Determine the [X, Y] coordinate at the center of the cell enclosing the given text.  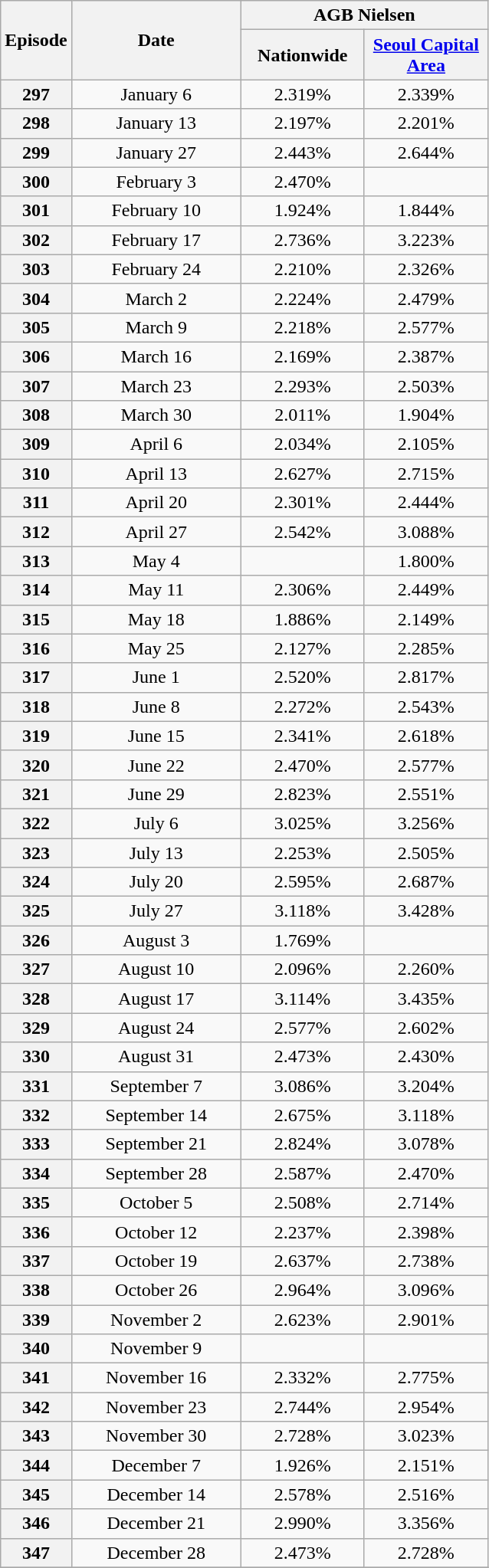
304 [36, 298]
March 23 [156, 385]
2.224% [302, 298]
April 6 [156, 444]
2.301% [302, 503]
2.210% [302, 269]
June 22 [156, 765]
308 [36, 415]
July 27 [156, 911]
2.551% [426, 794]
324 [36, 882]
September 14 [156, 1115]
September 21 [156, 1144]
336 [36, 1232]
314 [36, 590]
306 [36, 356]
331 [36, 1086]
2.595% [302, 882]
3.078% [426, 1144]
2.253% [302, 853]
February 24 [156, 269]
310 [36, 474]
2.341% [302, 736]
325 [36, 911]
August 3 [156, 940]
320 [36, 765]
2.520% [302, 677]
3.096% [426, 1290]
January 6 [156, 94]
2.398% [426, 1232]
2.627% [302, 474]
3.223% [426, 240]
2.011% [302, 415]
2.687% [426, 882]
June 29 [156, 794]
318 [36, 707]
2.339% [426, 94]
326 [36, 940]
342 [36, 1407]
2.990% [302, 1524]
April 27 [156, 532]
2.443% [302, 153]
335 [36, 1202]
309 [36, 444]
2.901% [426, 1319]
2.272% [302, 707]
February 10 [156, 211]
December 28 [156, 1553]
319 [36, 736]
322 [36, 823]
321 [36, 794]
June 15 [156, 736]
2.587% [302, 1173]
327 [36, 969]
2.714% [426, 1202]
313 [36, 561]
337 [36, 1261]
2.736% [302, 240]
3.435% [426, 999]
334 [36, 1173]
345 [36, 1494]
2.744% [302, 1407]
344 [36, 1465]
340 [36, 1349]
3.088% [426, 532]
2.260% [426, 969]
1.924% [302, 211]
2.285% [426, 648]
2.823% [302, 794]
2.516% [426, 1494]
2.817% [426, 677]
December 7 [156, 1465]
2.542% [302, 532]
August 24 [156, 1028]
August 10 [156, 969]
3.114% [302, 999]
312 [36, 532]
2.449% [426, 590]
2.293% [302, 385]
June 1 [156, 677]
September 7 [156, 1086]
2.105% [426, 444]
August 17 [156, 999]
Nationwide [302, 55]
May 18 [156, 619]
2.197% [302, 123]
323 [36, 853]
2.964% [302, 1290]
November 2 [156, 1319]
2.034% [302, 444]
2.505% [426, 853]
2.319% [302, 94]
343 [36, 1436]
November 30 [156, 1436]
1.800% [426, 561]
1.926% [302, 1465]
2.644% [426, 153]
April 20 [156, 503]
Episode [36, 40]
299 [36, 153]
346 [36, 1524]
April 13 [156, 474]
2.675% [302, 1115]
October 12 [156, 1232]
311 [36, 503]
303 [36, 269]
2.326% [426, 269]
March 16 [156, 356]
2.201% [426, 123]
2.775% [426, 1378]
315 [36, 619]
330 [36, 1057]
July 20 [156, 882]
316 [36, 648]
1.886% [302, 619]
2.637% [302, 1261]
307 [36, 385]
305 [36, 327]
341 [36, 1378]
339 [36, 1319]
1.904% [426, 415]
2.237% [302, 1232]
December 21 [156, 1524]
May 4 [156, 561]
July 13 [156, 853]
317 [36, 677]
2.623% [302, 1319]
October 19 [156, 1261]
March 30 [156, 415]
November 23 [156, 1407]
3.025% [302, 823]
3.256% [426, 823]
1.769% [302, 940]
2.218% [302, 327]
2.169% [302, 356]
2.151% [426, 1465]
July 6 [156, 823]
October 5 [156, 1202]
June 8 [156, 707]
January 27 [156, 153]
3.086% [302, 1086]
March 2 [156, 298]
2.332% [302, 1378]
May 25 [156, 648]
2.954% [426, 1407]
May 11 [156, 590]
2.096% [302, 969]
329 [36, 1028]
2.715% [426, 474]
1.844% [426, 211]
2.618% [426, 736]
Date [156, 40]
332 [36, 1115]
2.387% [426, 356]
March 9 [156, 327]
2.508% [302, 1202]
3.204% [426, 1086]
347 [36, 1553]
2.127% [302, 648]
3.428% [426, 911]
2.738% [426, 1261]
September 28 [156, 1173]
300 [36, 182]
301 [36, 211]
AGB Nielsen [364, 15]
328 [36, 999]
298 [36, 123]
2.503% [426, 385]
2.479% [426, 298]
August 31 [156, 1057]
February 3 [156, 182]
December 14 [156, 1494]
338 [36, 1290]
November 16 [156, 1378]
2.430% [426, 1057]
2.444% [426, 503]
2.578% [302, 1494]
2.149% [426, 619]
November 9 [156, 1349]
3.356% [426, 1524]
2.543% [426, 707]
302 [36, 240]
January 13 [156, 123]
October 26 [156, 1290]
February 17 [156, 240]
3.023% [426, 1436]
2.824% [302, 1144]
2.602% [426, 1028]
297 [36, 94]
Seoul Capital Area [426, 55]
333 [36, 1144]
2.306% [302, 590]
